Provide the (x, y) coordinate of the cell's center where the given text is located.  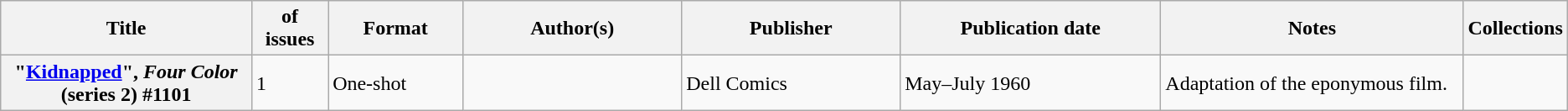
of issues (290, 29)
Publisher (791, 29)
Adaptation of the eponymous film. (1312, 82)
Collections (1515, 29)
One-shot (395, 82)
Dell Comics (791, 82)
Format (395, 29)
Author(s) (573, 29)
1 (290, 82)
Notes (1312, 29)
Publication date (1030, 29)
Title (126, 29)
May–July 1960 (1030, 82)
"Kidnapped", Four Color (series 2) #1101 (126, 82)
